Determine the (x, y) coordinate at the center of the cell enclosing the given text.  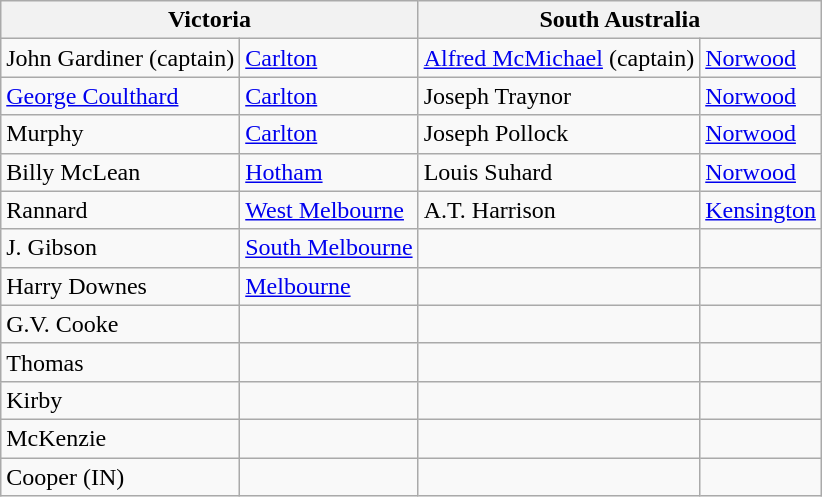
Cooper (IN) (120, 477)
Harry Downes (120, 286)
A.T. Harrison (559, 210)
Alfred McMichael (captain) (559, 58)
George Coulthard (120, 96)
South Melbourne (329, 248)
McKenzie (120, 438)
Murphy (120, 134)
Kirby (120, 400)
Kensington (761, 210)
Rannard (120, 210)
Billy McLean (120, 172)
John Gardiner (captain) (120, 58)
Joseph Traynor (559, 96)
Thomas (120, 362)
J. Gibson (120, 248)
Hotham (329, 172)
Victoria (210, 20)
Louis Suhard (559, 172)
Joseph Pollock (559, 134)
South Australia (620, 20)
West Melbourne (329, 210)
Melbourne (329, 286)
G.V. Cooke (120, 324)
